From the cell containing the given text, extract its center point as [X, Y] coordinate. 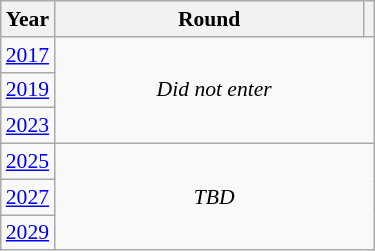
2023 [28, 126]
2025 [28, 162]
2019 [28, 90]
Year [28, 19]
TBD [214, 198]
2027 [28, 197]
2029 [28, 233]
Round [209, 19]
Did not enter [214, 90]
2017 [28, 55]
